Return (X, Y) of the center of cell containing provided text 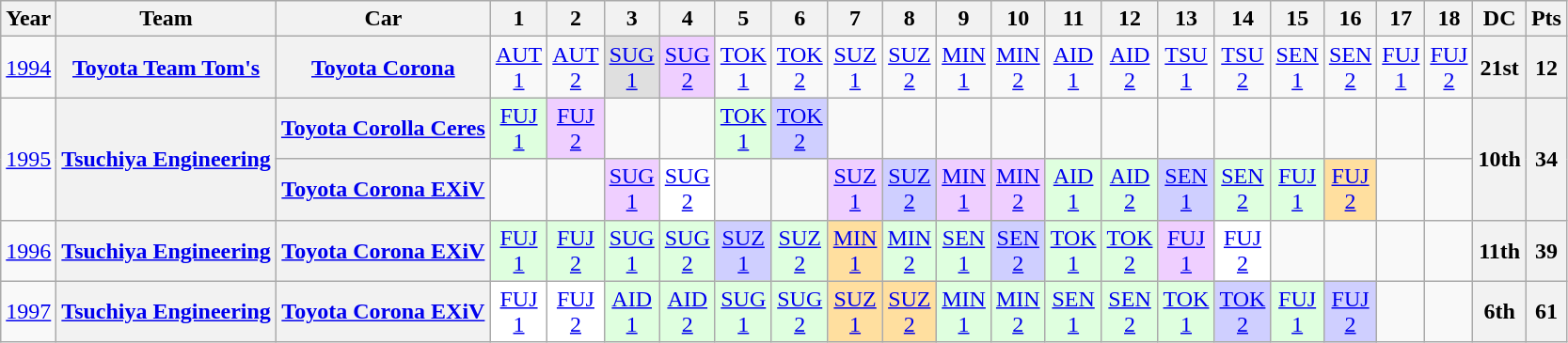
11th (1499, 250)
13 (1186, 19)
61 (1546, 312)
18 (1449, 19)
Pts (1546, 19)
Car (383, 19)
17 (1402, 19)
3 (632, 19)
Toyota Corona (383, 68)
21st (1499, 68)
Toyota Team Tom's (166, 68)
TSU2 (1243, 68)
11 (1073, 19)
10 (1018, 19)
DC (1499, 19)
6th (1499, 312)
1995 (28, 159)
AUT1 (518, 68)
9 (964, 19)
1994 (28, 68)
8 (910, 19)
Year (28, 19)
1 (518, 19)
1997 (28, 312)
6 (800, 19)
14 (1243, 19)
Toyota Corolla Ceres (383, 128)
15 (1297, 19)
39 (1546, 250)
10th (1499, 159)
AUT2 (576, 68)
5 (743, 19)
Team (166, 19)
16 (1350, 19)
4 (687, 19)
1996 (28, 250)
7 (855, 19)
TSU1 (1186, 68)
2 (576, 19)
34 (1546, 159)
